Return (x, y) of the center of cell containing provided text 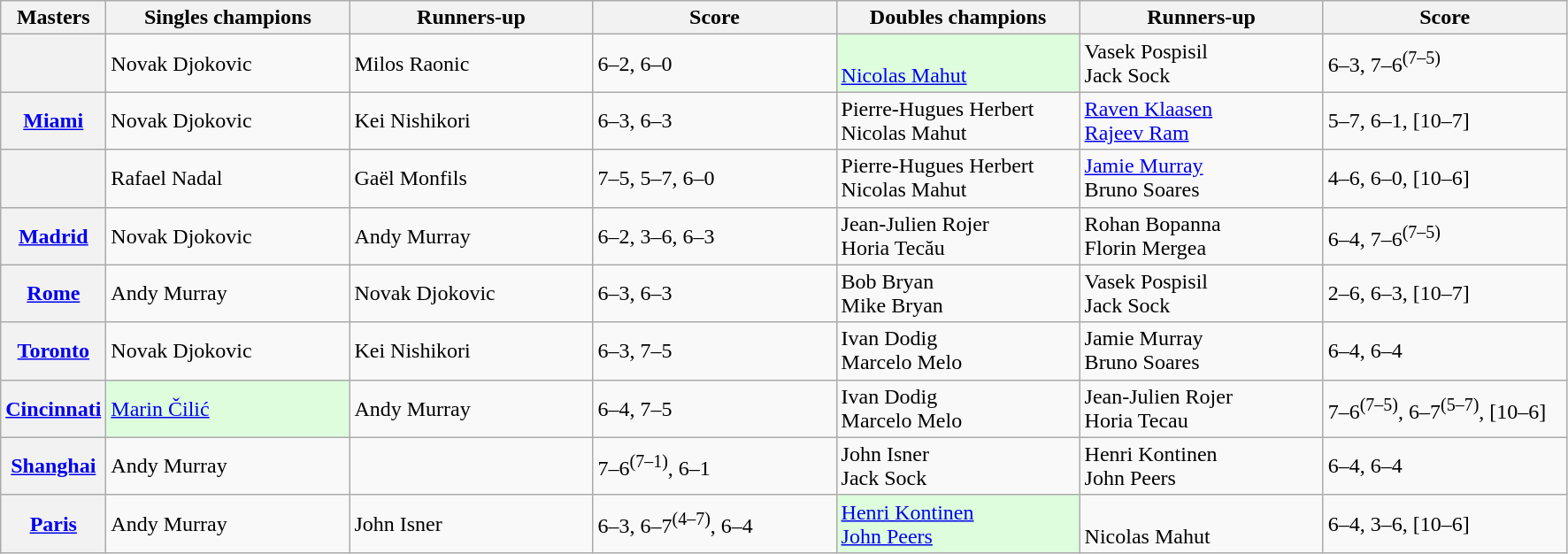
6–4, 7–5 (715, 409)
Rome (53, 294)
Doubles champions (957, 18)
7–6(7–5), 6–7(5–7), [10–6] (1444, 409)
6–4, 7–6(7–5) (1444, 235)
Gaël Monfils (471, 179)
John Isner (471, 524)
Jean-Julien Rojer Horia Tecau (1202, 409)
Cincinnati (53, 409)
6–2, 3–6, 6–3 (715, 235)
Raven Klaasen Rajeev Ram (1202, 120)
Madrid (53, 235)
Miami (53, 120)
7–5, 5–7, 6–0 (715, 179)
6–2, 6–0 (715, 64)
Singles champions (228, 18)
6–3, 6–7(4–7), 6–4 (715, 524)
Rohan Bopanna Florin Mergea (1202, 235)
Milos Raonic (471, 64)
Rafael Nadal (228, 179)
6–3, 7–6(7–5) (1444, 64)
Marin Čilić (228, 409)
2–6, 6–3, [10–7] (1444, 294)
Toronto (53, 350)
4–6, 6–0, [10–6] (1444, 179)
Jean-Julien Rojer Horia Tecău (957, 235)
Shanghai (53, 466)
John Isner Jack Sock (957, 466)
7–6(7–1), 6–1 (715, 466)
Masters (53, 18)
6–3, 7–5 (715, 350)
Bob Bryan Mike Bryan (957, 294)
Paris (53, 524)
6–4, 3–6, [10–6] (1444, 524)
5–7, 6–1, [10–7] (1444, 120)
